Extract the (X, Y) coordinate from the center of the cell holding the provided text.  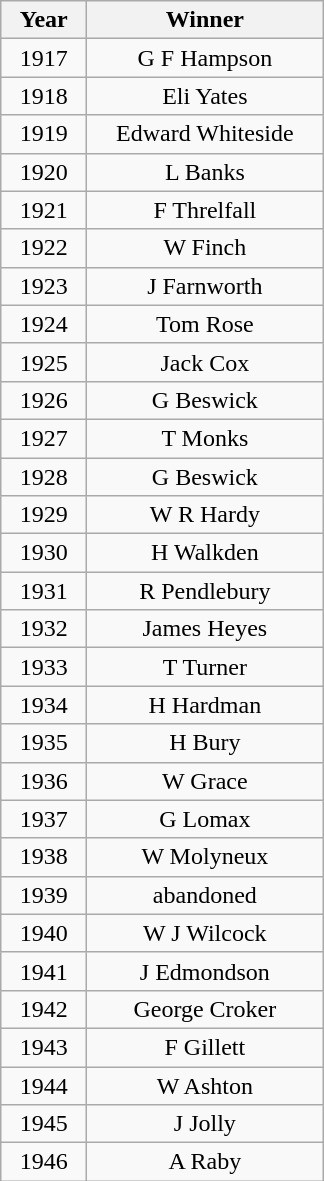
1928 (44, 477)
Tom Rose (205, 324)
H Bury (205, 743)
1930 (44, 553)
G F Hampson (205, 58)
W Molyneux (205, 857)
W J Wilcock (205, 933)
A Raby (205, 1162)
1946 (44, 1162)
W R Hardy (205, 515)
1945 (44, 1124)
1935 (44, 743)
1931 (44, 591)
W Grace (205, 781)
1943 (44, 1047)
George Croker (205, 1009)
1923 (44, 286)
1917 (44, 58)
T Turner (205, 667)
G Lomax (205, 819)
J Edmondson (205, 971)
L Banks (205, 172)
1924 (44, 324)
1941 (44, 971)
W Ashton (205, 1085)
Edward Whiteside (205, 134)
1944 (44, 1085)
W Finch (205, 248)
1919 (44, 134)
1918 (44, 96)
1920 (44, 172)
1940 (44, 933)
H Walkden (205, 553)
R Pendlebury (205, 591)
1934 (44, 705)
Winner (205, 20)
1929 (44, 515)
1927 (44, 438)
F Gillett (205, 1047)
1921 (44, 210)
1933 (44, 667)
Eli Yates (205, 96)
1942 (44, 1009)
1922 (44, 248)
1938 (44, 857)
J Jolly (205, 1124)
T Monks (205, 438)
1937 (44, 819)
Year (44, 20)
1925 (44, 362)
1936 (44, 781)
F Threlfall (205, 210)
J Farnworth (205, 286)
H Hardman (205, 705)
1932 (44, 629)
abandoned (205, 895)
1939 (44, 895)
Jack Cox (205, 362)
1926 (44, 400)
James Heyes (205, 629)
